Locate the cell with the specified text and output its (x, y) center coordinate. 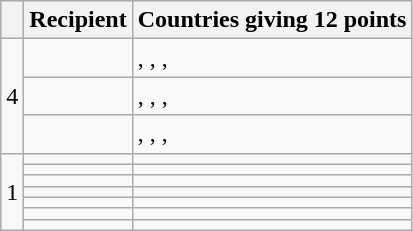
1 (12, 192)
Recipient (78, 20)
Countries giving 12 points (272, 20)
4 (12, 96)
